Extract the (x, y) coordinate from the center of the cell holding the provided text.  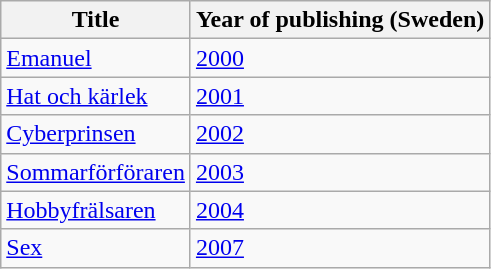
Cyberprinsen (96, 134)
Hobbyfrälsaren (96, 210)
2000 (340, 58)
Hat och kärlek (96, 96)
2002 (340, 134)
2007 (340, 248)
2001 (340, 96)
Year of publishing (Sweden) (340, 20)
Title (96, 20)
Sommarförföraren (96, 172)
Emanuel (96, 58)
2003 (340, 172)
2004 (340, 210)
Sex (96, 248)
